Detect which cell encompasses the target text, then output its [X, Y] center coordinate. 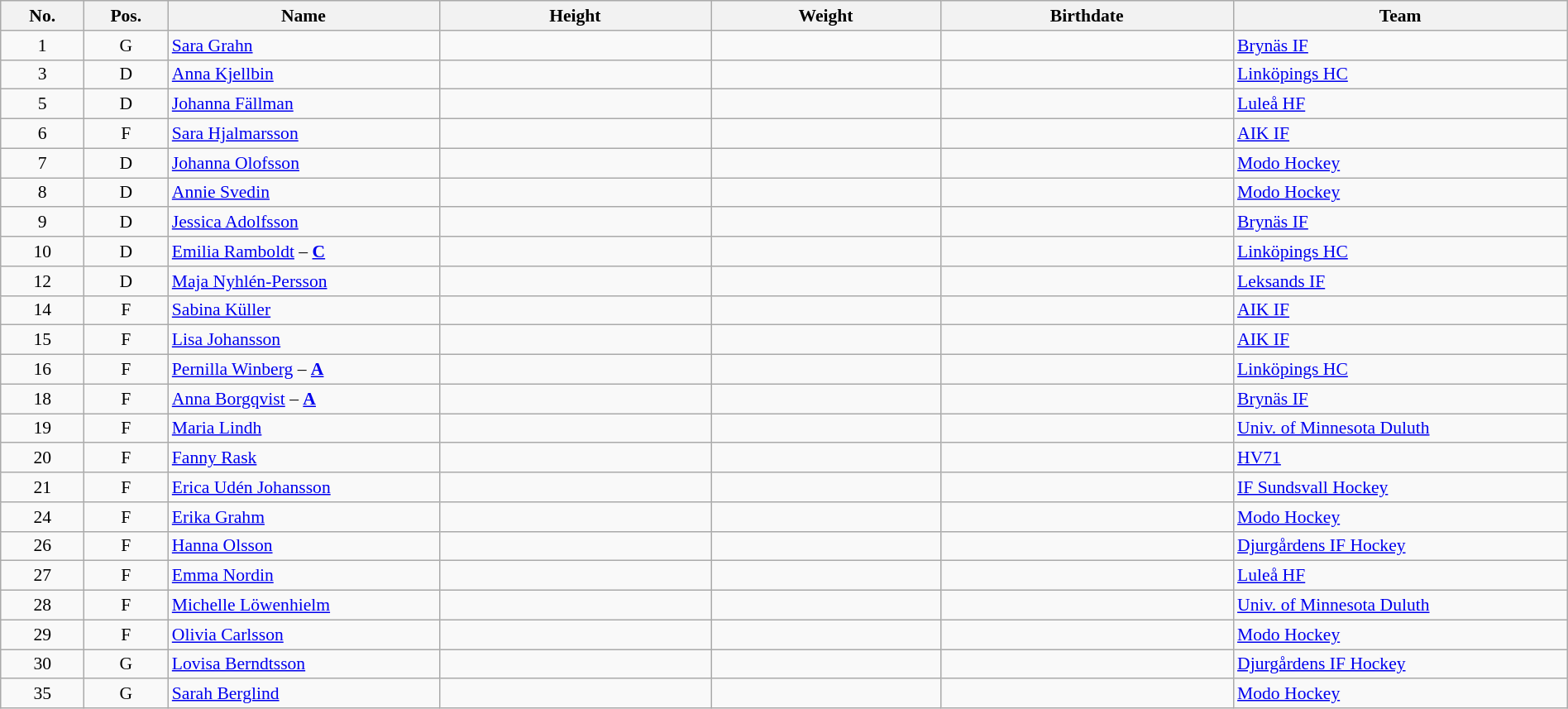
3 [43, 74]
Emilia Ramboldt – C [304, 252]
19 [43, 429]
28 [43, 606]
Weight [826, 16]
Hanna Olsson [304, 546]
IF Sundsvall Hockey [1400, 487]
15 [43, 340]
30 [43, 664]
26 [43, 546]
Team [1400, 16]
Sarah Berglind [304, 694]
Sabina Küller [304, 310]
7 [43, 163]
Michelle Löwenhielm [304, 606]
35 [43, 694]
Erica Udén Johansson [304, 487]
21 [43, 487]
Johanna Fällman [304, 104]
Maria Lindh [304, 429]
Annie Svedin [304, 193]
Jessica Adolfsson [304, 223]
Lovisa Berndtsson [304, 664]
Emma Nordin [304, 576]
Leksands IF [1400, 281]
5 [43, 104]
27 [43, 576]
Pernilla Winberg – A [304, 370]
20 [43, 458]
18 [43, 399]
Lisa Johansson [304, 340]
Height [575, 16]
Erika Grahm [304, 517]
Birthdate [1087, 16]
Sara Hjalmarsson [304, 134]
Johanna Olofsson [304, 163]
No. [43, 16]
29 [43, 635]
Maja Nyhlén-Persson [304, 281]
Name [304, 16]
10 [43, 252]
Anna Borgqvist – A [304, 399]
Anna Kjellbin [304, 74]
Olivia Carlsson [304, 635]
Sara Grahn [304, 46]
16 [43, 370]
24 [43, 517]
9 [43, 223]
HV71 [1400, 458]
1 [43, 46]
12 [43, 281]
14 [43, 310]
8 [43, 193]
Pos. [126, 16]
6 [43, 134]
Fanny Rask [304, 458]
